Provide the (x, y) coordinate of the cell's center where the given text is located.  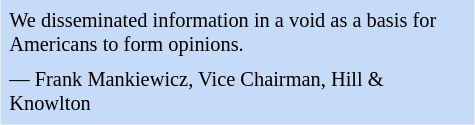
— Frank Mankiewicz, Vice Chairman, Hill & Knowlton (238, 92)
We disseminated information in a void as a basis for Americans to form opinions. (238, 34)
